For the text-containing cell, return its midpoint in [x, y] coordinate format. 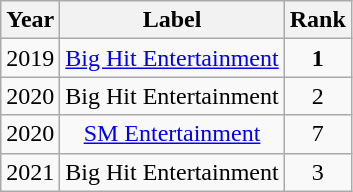
2021 [30, 172]
Year [30, 20]
Rank [318, 20]
7 [318, 134]
2 [318, 96]
Label [172, 20]
1 [318, 58]
SM Entertainment [172, 134]
3 [318, 172]
2019 [30, 58]
